Return [x, y] of the center of cell containing provided text 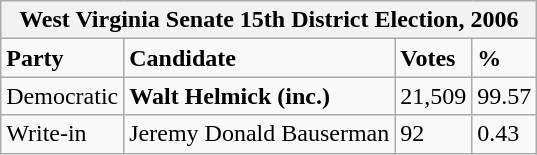
Votes [434, 58]
Walt Helmick (inc.) [260, 96]
West Virginia Senate 15th District Election, 2006 [269, 20]
Jeremy Donald Bauserman [260, 134]
Candidate [260, 58]
Write-in [62, 134]
0.43 [504, 134]
Democratic [62, 96]
Party [62, 58]
92 [434, 134]
21,509 [434, 96]
99.57 [504, 96]
% [504, 58]
